Output the [X, Y] coordinate of the center of the cell containing the given text.  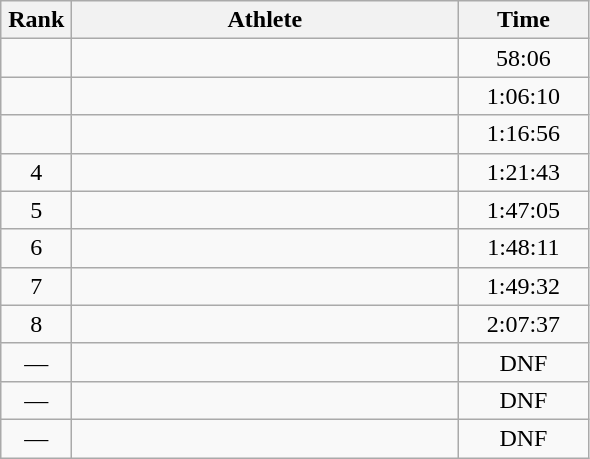
1:21:43 [524, 172]
5 [36, 210]
1:49:32 [524, 286]
1:47:05 [524, 210]
4 [36, 172]
1:06:10 [524, 96]
6 [36, 248]
2:07:37 [524, 324]
1:48:11 [524, 248]
58:06 [524, 58]
Athlete [265, 20]
8 [36, 324]
1:16:56 [524, 134]
Rank [36, 20]
Time [524, 20]
7 [36, 286]
